Find where the given text appears and provide that cell's center as [x, y] coordinate. 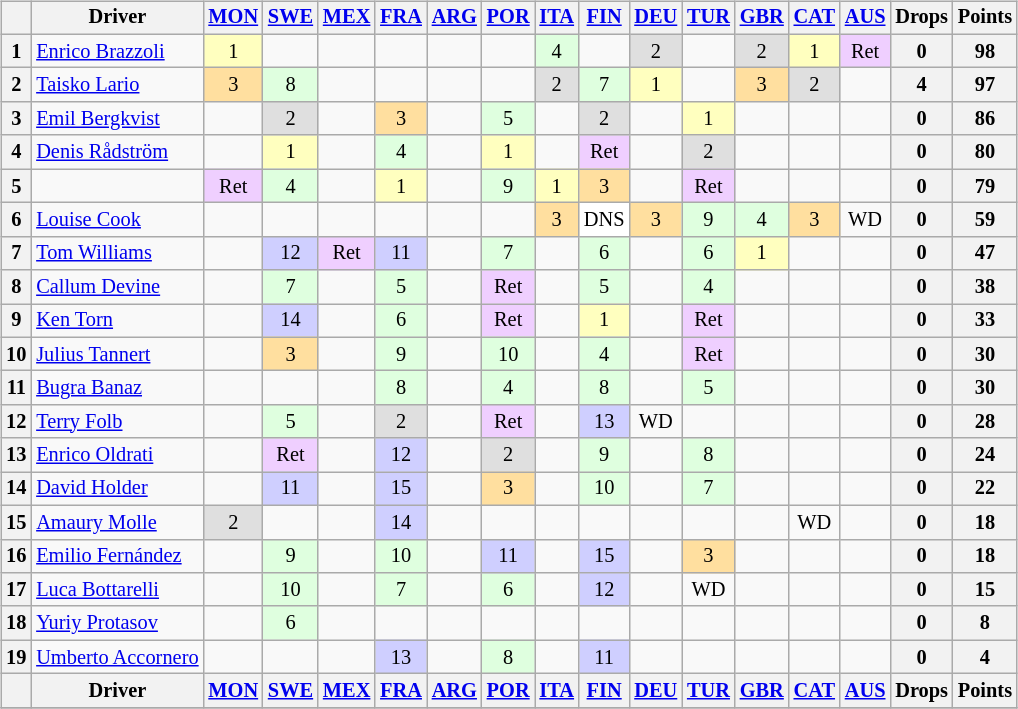
97 [985, 85]
Enrico Oldrati [117, 455]
80 [985, 152]
Louise Cook [117, 220]
47 [985, 253]
38 [985, 287]
79 [985, 186]
Emilio Fernández [117, 556]
Bugra Banaz [117, 388]
28 [985, 422]
22 [985, 489]
59 [985, 220]
Julius Tannert [117, 354]
24 [985, 455]
Amaury Molle [117, 522]
Ken Torn [117, 321]
16 [16, 556]
Luca Bottarelli [117, 590]
Callum Devine [117, 287]
Umberto Accornero [117, 657]
Enrico Brazzoli [117, 51]
86 [985, 119]
17 [16, 590]
Yuriy Protasov [117, 623]
98 [985, 51]
Emil Bergkvist [117, 119]
33 [985, 321]
DNS [604, 220]
David Holder [117, 489]
19 [16, 657]
Taisko Lario [117, 85]
Terry Folb [117, 422]
Denis Rådström [117, 152]
Tom Williams [117, 253]
